Locate the cell with the specified text and output its (X, Y) center coordinate. 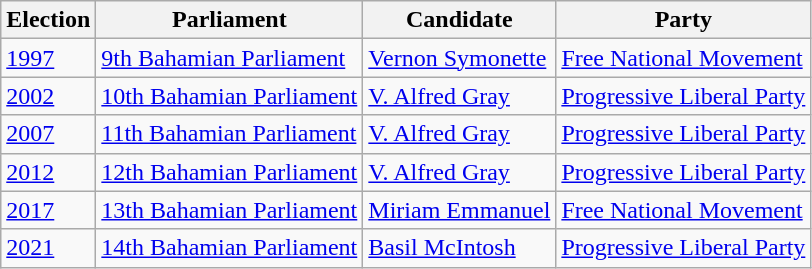
1997 (48, 58)
Vernon Symonette (460, 58)
9th Bahamian Parliament (230, 58)
2017 (48, 210)
Basil McIntosh (460, 248)
2002 (48, 96)
Miriam Emmanuel (460, 210)
2012 (48, 172)
14th Bahamian Parliament (230, 248)
Election (48, 20)
10th Bahamian Parliament (230, 96)
13th Bahamian Parliament (230, 210)
2021 (48, 248)
12th Bahamian Parliament (230, 172)
Candidate (460, 20)
Party (684, 20)
11th Bahamian Parliament (230, 134)
2007 (48, 134)
Parliament (230, 20)
